Find where the given text appears and provide that cell's center as (X, Y) coordinate. 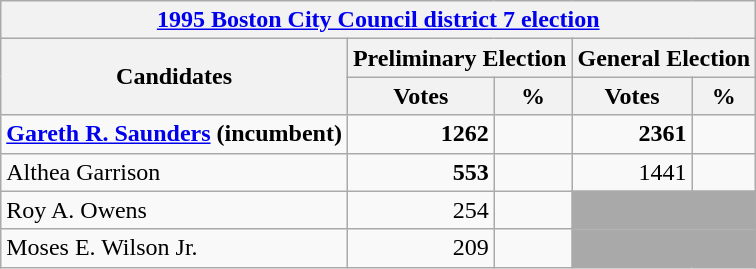
209 (420, 248)
Preliminary Election (460, 58)
Gareth R. Saunders (incumbent) (174, 134)
553 (420, 172)
General Election (664, 58)
1441 (632, 172)
1262 (420, 134)
254 (420, 210)
2361 (632, 134)
Candidates (174, 77)
1995 Boston City Council district 7 election (378, 20)
Roy A. Owens (174, 210)
Moses E. Wilson Jr. (174, 248)
Althea Garrison (174, 172)
